Scan for the cell matching the given text and deliver its (x, y) coordinate at center. 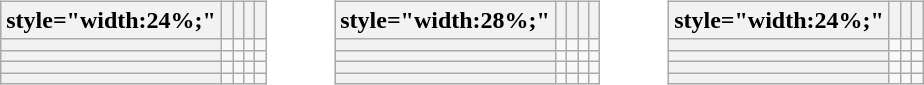
style="width:28%;" (446, 20)
